Scan for the cell matching the given text and deliver its [X, Y] coordinate at center. 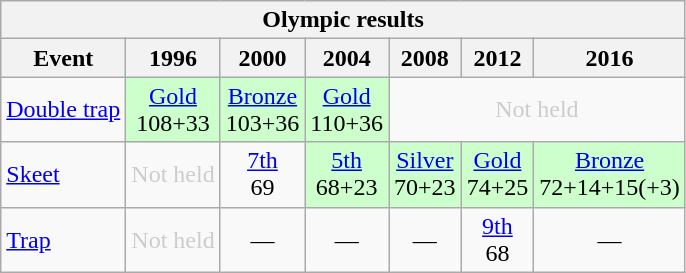
Olympic results [344, 20]
Event [64, 58]
Skeet [64, 174]
2012 [498, 58]
7th69 [262, 174]
5th68+23 [347, 174]
Gold108+33 [173, 110]
Trap [64, 240]
Silver70+23 [424, 174]
1996 [173, 58]
2000 [262, 58]
Gold110+36 [347, 110]
2004 [347, 58]
Bronze103+36 [262, 110]
9th68 [498, 240]
Bronze72+14+15(+3) [610, 174]
2016 [610, 58]
2008 [424, 58]
Gold74+25 [498, 174]
Double trap [64, 110]
